Pinpoint the cell where the given text exists, returning its [x, y] midpoint coordinate. 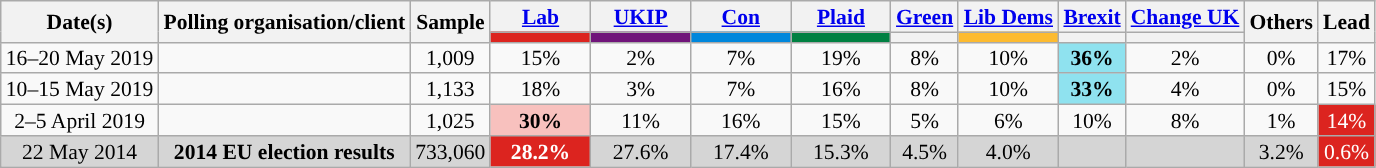
Green [924, 16]
17.4% [741, 152]
28.2% [540, 152]
4.5% [924, 152]
30% [540, 120]
Plaid [841, 16]
18% [540, 90]
0.6% [1346, 152]
Con [741, 16]
Date(s) [80, 22]
Lead [1346, 22]
2–5 April 2019 [80, 120]
Brexit [1092, 16]
733,060 [450, 152]
36% [1092, 58]
Polling organisation/client [284, 22]
4% [1186, 90]
33% [1092, 90]
6% [1008, 120]
22 May 2014 [80, 152]
10–15 May 2019 [80, 90]
3% [641, 90]
15.3% [841, 152]
Lab [540, 16]
1,133 [450, 90]
2014 EU election results [284, 152]
Change UK [1186, 16]
16–20 May 2019 [80, 58]
3.2% [1281, 152]
UKIP [641, 16]
11% [641, 120]
17% [1346, 58]
27.6% [641, 152]
Lib Dems [1008, 16]
5% [924, 120]
Others [1281, 22]
1% [1281, 120]
19% [841, 58]
1,009 [450, 58]
4.0% [1008, 152]
14% [1346, 120]
1,025 [450, 120]
Sample [450, 22]
